Pinpoint the cell where the given text exists, returning its (X, Y) midpoint coordinate. 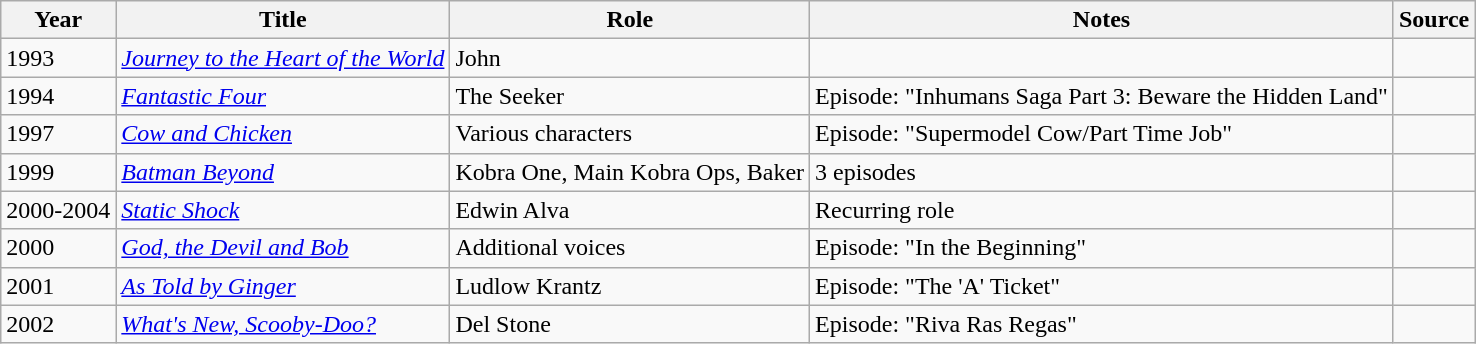
Additional voices (630, 248)
Batman Beyond (283, 172)
Various characters (630, 134)
2000-2004 (58, 210)
1999 (58, 172)
3 episodes (1102, 172)
As Told by Ginger (283, 286)
Recurring role (1102, 210)
Kobra One, Main Kobra Ops, Baker (630, 172)
John (630, 58)
1993 (58, 58)
Episode: "The 'A' Ticket" (1102, 286)
1997 (58, 134)
Cow and Chicken (283, 134)
Source (1434, 20)
2000 (58, 248)
Notes (1102, 20)
Static Shock (283, 210)
What's New, Scooby-Doo? (283, 324)
Episode: "Supermodel Cow/Part Time Job" (1102, 134)
Journey to the Heart of the World (283, 58)
Role (630, 20)
Episode: "Inhumans Saga Part 3: Beware the Hidden Land" (1102, 96)
Del Stone (630, 324)
God, the Devil and Bob (283, 248)
Episode: "In the Beginning" (1102, 248)
Edwin Alva (630, 210)
The Seeker (630, 96)
Year (58, 20)
2002 (58, 324)
1994 (58, 96)
Ludlow Krantz (630, 286)
2001 (58, 286)
Fantastic Four (283, 96)
Title (283, 20)
Episode: "Riva Ras Regas" (1102, 324)
